Scan for the cell matching the given text and deliver its (x, y) coordinate at center. 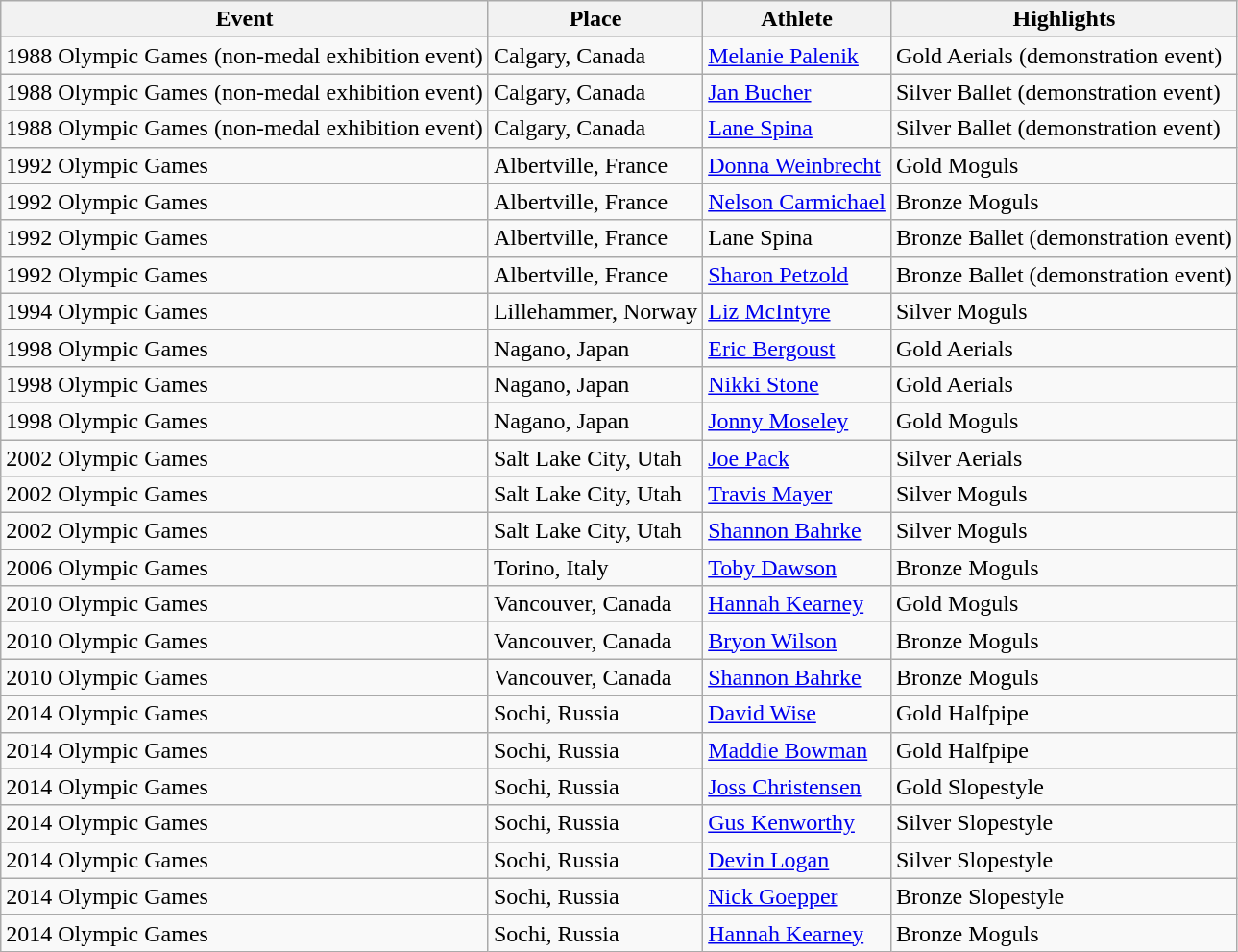
Bryon Wilson (797, 641)
Nikki Stone (797, 384)
Sharon Petzold (797, 275)
Nelson Carmichael (797, 202)
David Wise (797, 714)
Bronze Slopestyle (1064, 896)
Lillehammer, Norway (595, 311)
Liz McIntyre (797, 311)
Gold Slopestyle (1064, 787)
Gus Kenworthy (797, 823)
Gold Aerials (demonstration event) (1064, 56)
Joss Christensen (797, 787)
Torino, Italy (595, 568)
2006 Olympic Games (245, 568)
Eric Bergoust (797, 348)
Travis Mayer (797, 495)
Devin Logan (797, 860)
1994 Olympic Games (245, 311)
Maddie Bowman (797, 750)
Donna Weinbrecht (797, 165)
Jonny Moseley (797, 421)
Jan Bucher (797, 92)
Silver Aerials (1064, 458)
Event (245, 19)
Toby Dawson (797, 568)
Nick Goepper (797, 896)
Athlete (797, 19)
Place (595, 19)
Melanie Palenik (797, 56)
Highlights (1064, 19)
Joe Pack (797, 458)
